Capture the cell that displays the provided text and extract its [x, y] central coordinate. 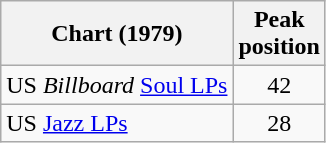
Peakposition [279, 34]
42 [279, 85]
Chart (1979) [117, 34]
US Billboard Soul LPs [117, 85]
28 [279, 123]
US Jazz LPs [117, 123]
